Extract the (X, Y) coordinate from the center of the cell holding the provided text.  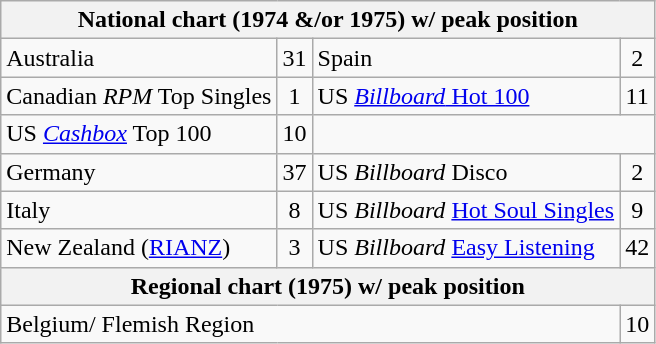
3 (294, 248)
New Zealand (RIANZ) (139, 248)
Belgium/ Flemish Region (310, 324)
11 (638, 96)
National chart (1974 &/or 1975) w/ peak position (328, 20)
Canadian RPM Top Singles (139, 96)
1 (294, 96)
Spain (466, 58)
31 (294, 58)
Italy (139, 210)
US Billboard Hot 100 (466, 96)
Regional chart (1975) w/ peak position (328, 286)
42 (638, 248)
9 (638, 210)
US Billboard Easy Listening (466, 248)
US Billboard Disco (466, 172)
8 (294, 210)
37 (294, 172)
US Billboard Hot Soul Singles (466, 210)
US Cashbox Top 100 (139, 134)
Australia (139, 58)
Germany (139, 172)
